Locate the cell with the specified text and output its (x, y) center coordinate. 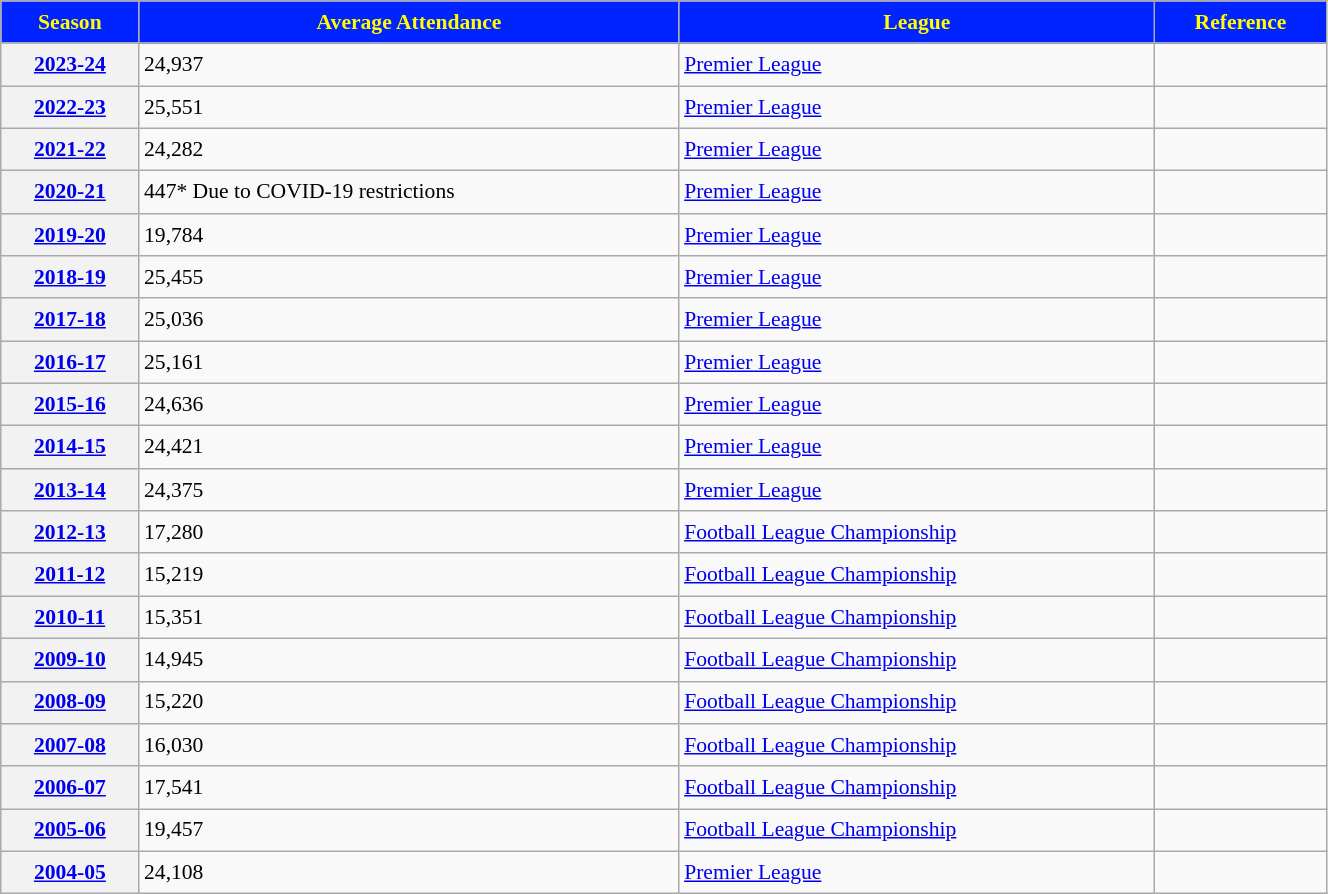
24,636 (409, 406)
2022-23 (70, 108)
447* Due to COVID-19 restrictions (409, 192)
24,282 (409, 150)
17,541 (409, 788)
15,219 (409, 576)
24,375 (409, 490)
25,036 (409, 320)
2004-05 (70, 872)
2020-21 (70, 192)
24,937 (409, 66)
2005-06 (70, 830)
2019-20 (70, 236)
16,030 (409, 746)
15,351 (409, 618)
2009-10 (70, 660)
2011-12 (70, 576)
2012-13 (70, 532)
14,945 (409, 660)
2017-18 (70, 320)
Reference (1241, 22)
2007-08 (70, 746)
2023-24 (70, 66)
2018-19 (70, 278)
League (917, 22)
2013-14 (70, 490)
2021-22 (70, 150)
15,220 (409, 702)
25,551 (409, 108)
2016-17 (70, 362)
24,421 (409, 448)
2006-07 (70, 788)
19,457 (409, 830)
2014-15 (70, 448)
2015-16 (70, 406)
24,108 (409, 872)
17,280 (409, 532)
Average Attendance (409, 22)
25,161 (409, 362)
2010-11 (70, 618)
Season (70, 22)
25,455 (409, 278)
19,784 (409, 236)
2008-09 (70, 702)
